Return the [X, Y] coordinate for the center point of the cell that contains the specified text.  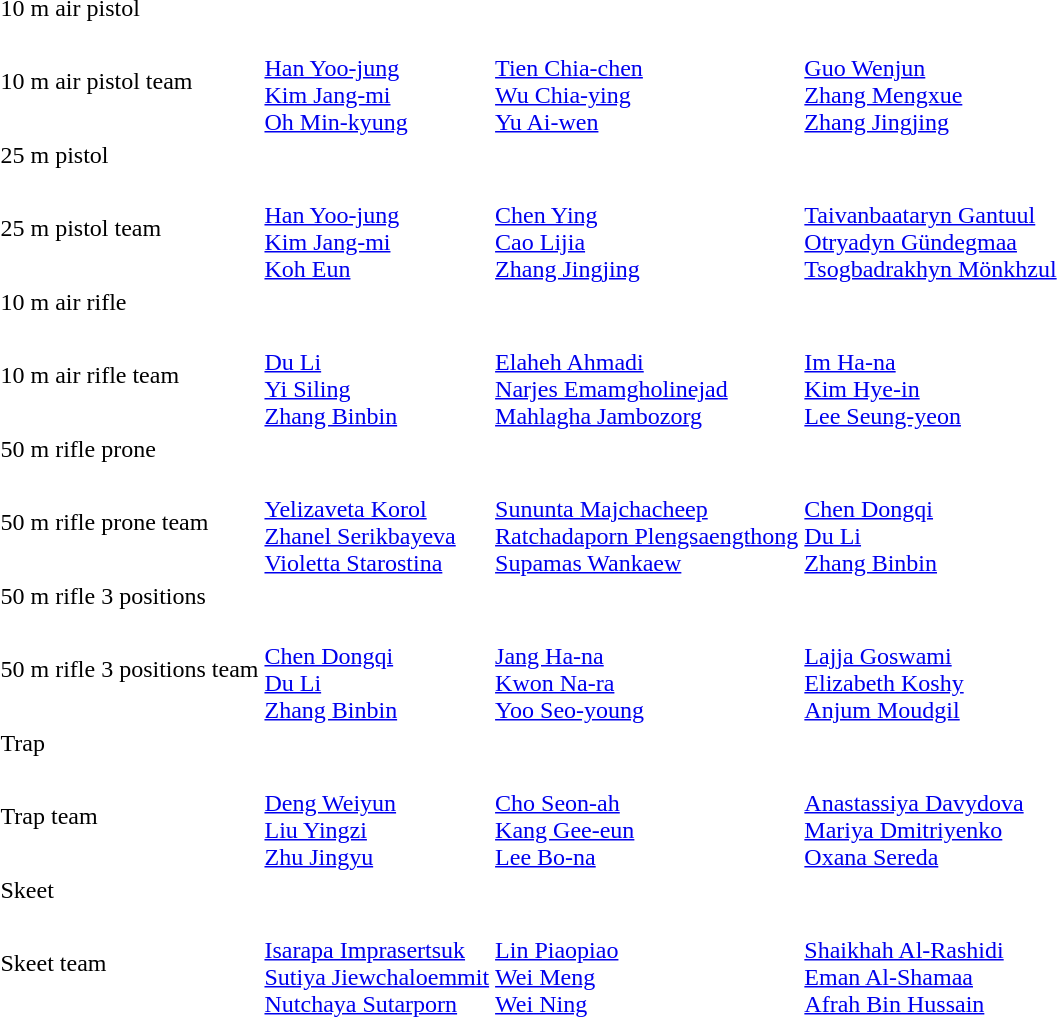
Cho Seon-ahKang Gee-eunLee Bo-na [647, 816]
Sununta MajchacheepRatchadaporn PlengsaengthongSupamas Wankaew [647, 522]
Han Yoo-jungKim Jang-miOh Min-kyung [377, 82]
Elaheh AhmadiNarjes EmamgholinejadMahlagha Jambozorg [647, 376]
Du LiYi SilingZhang Binbin [377, 376]
Chen DongqiDu LiZhang Binbin [377, 670]
Deng WeiyunLiu YingziZhu Jingyu [377, 816]
Tien Chia-chenWu Chia-yingYu Ai-wen [647, 82]
Yelizaveta KorolZhanel SerikbayevaVioletta Starostina [377, 522]
Chen YingCao LijiaZhang Jingjing [647, 228]
Jang Ha-naKwon Na-raYoo Seo-young [647, 670]
Han Yoo-jungKim Jang-miKoh Eun [377, 228]
